From the cell containing the given text, extract its center point as [X, Y] coordinate. 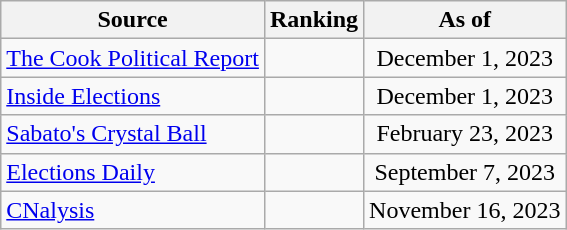
Source [133, 20]
Inside Elections [133, 96]
September 7, 2023 [465, 172]
CNalysis [133, 210]
Sabato's Crystal Ball [133, 134]
As of [465, 20]
Elections Daily [133, 172]
February 23, 2023 [465, 134]
Ranking [314, 20]
The Cook Political Report [133, 58]
November 16, 2023 [465, 210]
